Pinpoint the cell where the given text exists, returning its [X, Y] midpoint coordinate. 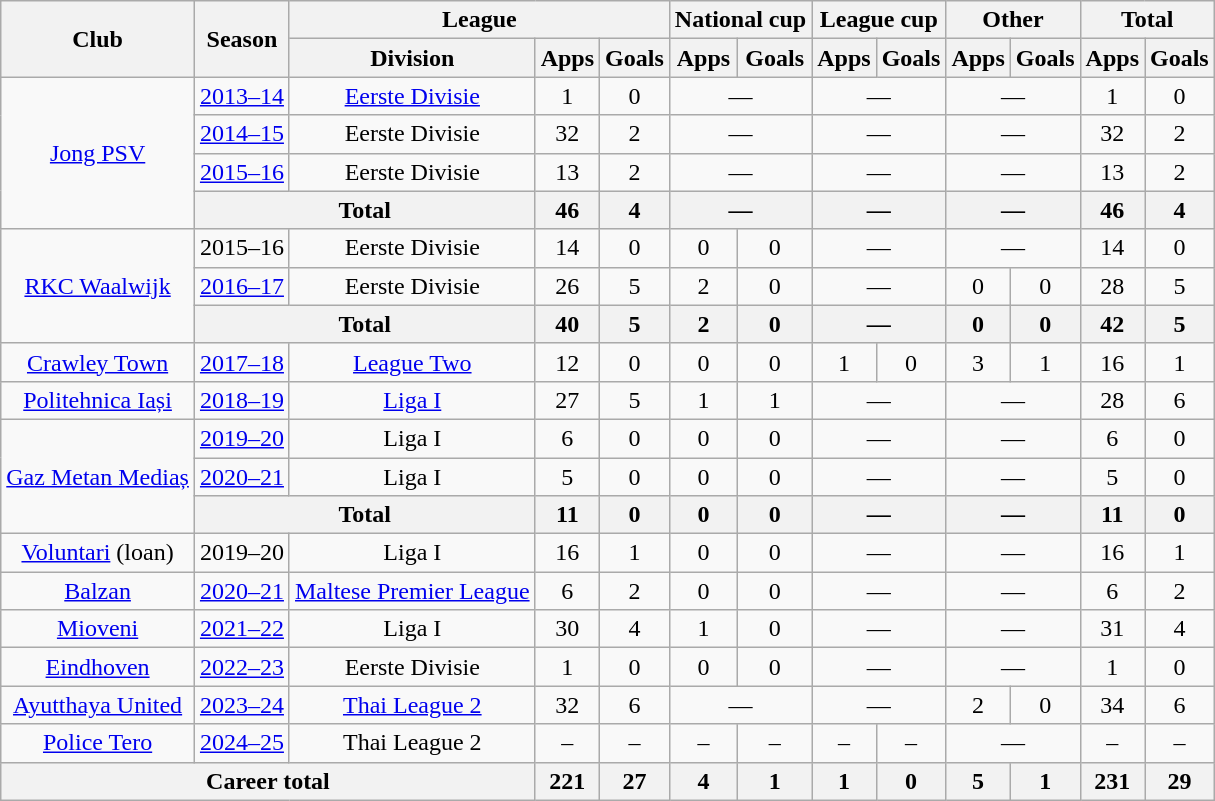
2022–23 [242, 667]
31 [1112, 629]
34 [1112, 705]
Season [242, 39]
Gaz Metan Mediaș [98, 476]
National cup [740, 20]
Eindhoven [98, 667]
Club [98, 39]
League [479, 20]
2021–22 [242, 629]
2016–17 [242, 286]
Mioveni [98, 629]
2018–19 [242, 400]
League Two [412, 362]
40 [567, 324]
Balzan [98, 591]
3 [978, 362]
42 [1112, 324]
RKC Waalwijk [98, 286]
221 [567, 781]
Politehnica Iași [98, 400]
30 [567, 629]
Other [1013, 20]
Crawley Town [98, 362]
Career total [268, 781]
2014–15 [242, 134]
231 [1112, 781]
2017–18 [242, 362]
Jong PSV [98, 153]
League cup [879, 20]
Voluntari (loan) [98, 553]
2024–25 [242, 743]
26 [567, 286]
2013–14 [242, 96]
Ayutthaya United [98, 705]
12 [567, 362]
Police Tero [98, 743]
Division [412, 58]
Maltese Premier League [412, 591]
29 [1179, 781]
2023–24 [242, 705]
